Extract the [x, y] coordinate from the center of the cell holding the provided text.  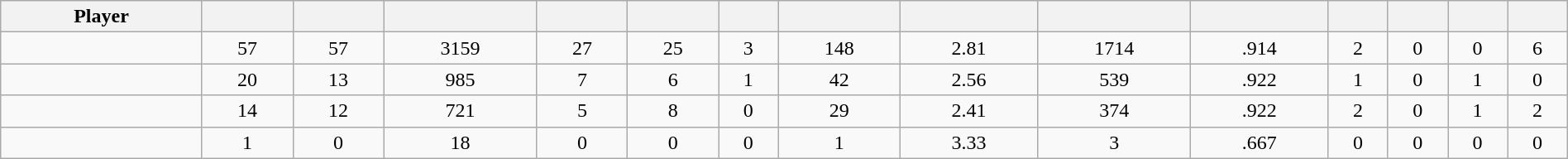
18 [460, 142]
8 [673, 111]
3159 [460, 48]
12 [338, 111]
Player [101, 17]
2.81 [968, 48]
985 [460, 79]
.914 [1260, 48]
.667 [1260, 142]
374 [1115, 111]
29 [839, 111]
13 [338, 79]
7 [582, 79]
721 [460, 111]
5 [582, 111]
25 [673, 48]
1714 [1115, 48]
2.56 [968, 79]
20 [247, 79]
2.41 [968, 111]
539 [1115, 79]
42 [839, 79]
148 [839, 48]
3.33 [968, 142]
27 [582, 48]
14 [247, 111]
